Find where the given text appears and provide that cell's center as (x, y) coordinate. 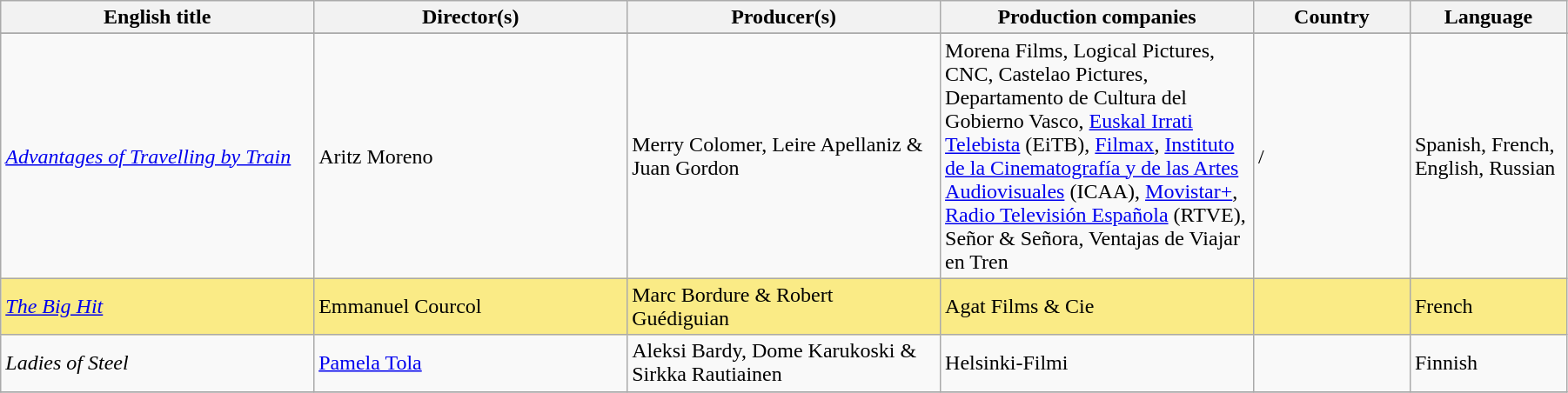
Emmanuel Courcol (471, 306)
French (1488, 306)
Marc Bordure & Robert Guédiguian (784, 306)
Production companies (1097, 17)
Language (1488, 17)
Agat Films & Cie (1097, 306)
Director(s) (471, 17)
English title (157, 17)
Advantages of Travelling by Train (157, 157)
Finnish (1488, 363)
The Big Hit (157, 306)
Spanish, French, English, Russian (1488, 157)
Merry Colomer, Leire Apellaniz & Juan Gordon (784, 157)
Pamela Tola (471, 363)
Ladies of Steel (157, 363)
Producer(s) (784, 17)
Aleksi Bardy, Dome Karukoski & Sirkka Rautiainen (784, 363)
Country (1331, 17)
/ (1331, 157)
Aritz Moreno (471, 157)
Helsinki-Filmi (1097, 363)
